For the text-containing cell, return its midpoint in (x, y) coordinate format. 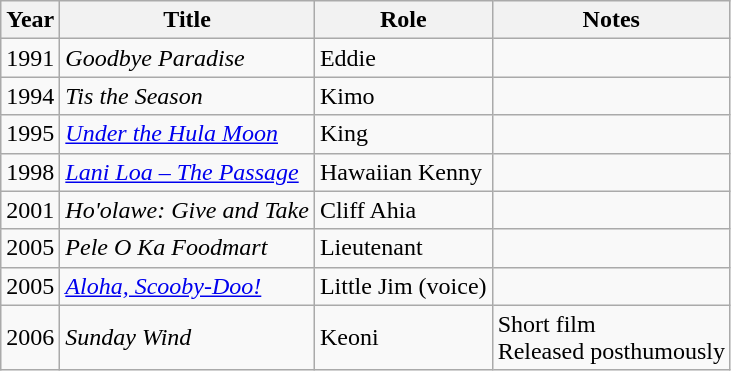
Lieutenant (403, 248)
Hawaiian Kenny (403, 172)
Ho'olawe: Give and Take (188, 210)
King (403, 134)
Year (30, 20)
Kimo (403, 96)
1991 (30, 58)
Goodbye Paradise (188, 58)
1994 (30, 96)
Aloha, Scooby-Doo! (188, 286)
Role (403, 20)
Title (188, 20)
Cliff Ahia (403, 210)
Notes (611, 20)
Sunday Wind (188, 338)
Short filmReleased posthumously (611, 338)
1998 (30, 172)
2001 (30, 210)
Under the Hula Moon (188, 134)
Eddie (403, 58)
2006 (30, 338)
Little Jim (voice) (403, 286)
1995 (30, 134)
Keoni (403, 338)
Pele O Ka Foodmart (188, 248)
Lani Loa – The Passage (188, 172)
Tis the Season (188, 96)
